From the cell containing the given text, extract its center point as (X, Y) coordinate. 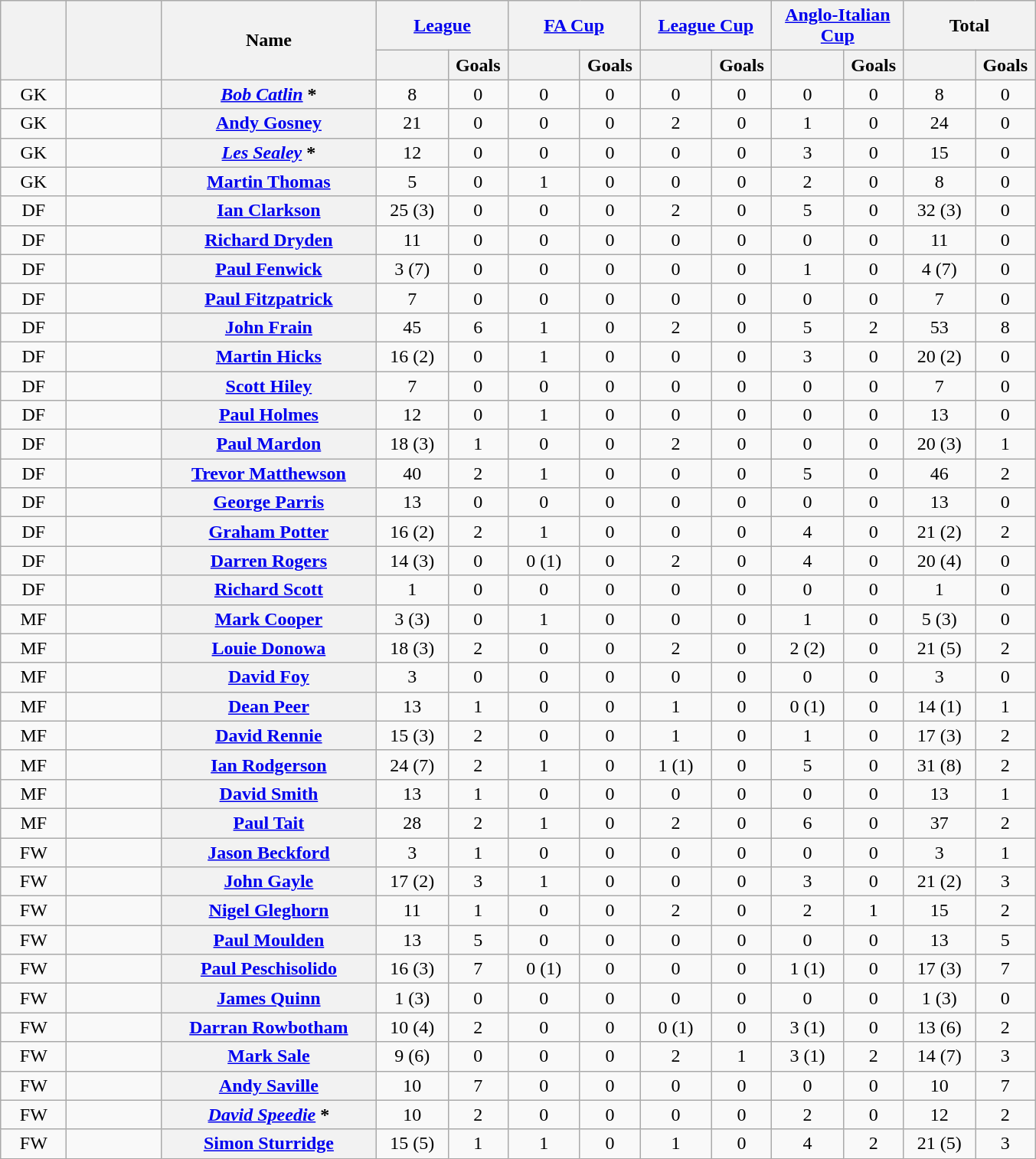
Total (969, 26)
15 (5) (412, 1144)
13 (6) (940, 1027)
David Foy (268, 677)
Martin Hicks (268, 356)
Darran Rowbotham (268, 1027)
Mark Sale (268, 1056)
Paul Moulden (268, 940)
15 (3) (412, 735)
28 (412, 823)
24 (940, 123)
League (442, 26)
20 (2) (940, 356)
Paul Peschisolido (268, 969)
Simon Sturridge (268, 1144)
4 (7) (940, 269)
25 (3) (412, 211)
John Frain (268, 327)
14 (1) (940, 706)
24 (7) (412, 764)
Andy Gosney (268, 123)
James Quinn (268, 998)
Paul Fitzpatrick (268, 298)
3 (3) (412, 619)
David Smith (268, 794)
Ian Rodgerson (268, 764)
FA Cup (574, 26)
45 (412, 327)
Paul Mardon (268, 444)
Nigel Gleghorn (268, 911)
David Rennie (268, 735)
31 (8) (940, 764)
20 (4) (940, 561)
Ian Clarkson (268, 211)
14 (7) (940, 1056)
Paul Fenwick (268, 269)
2 (2) (808, 648)
10 (4) (412, 1027)
20 (3) (940, 444)
Louie Donowa (268, 648)
17 (2) (412, 882)
Dean Peer (268, 706)
Andy Saville (268, 1085)
32 (3) (940, 211)
Paul Holmes (268, 415)
46 (940, 473)
Richard Scott (268, 590)
Graham Potter (268, 532)
Mark Cooper (268, 619)
Bob Catlin * (268, 94)
David Speedie * (268, 1115)
40 (412, 473)
3 (7) (412, 269)
16 (3) (412, 969)
37 (940, 823)
9 (6) (412, 1056)
Jason Beckford (268, 853)
Martin Thomas (268, 182)
5 (3) (940, 619)
Les Sealey * (268, 152)
George Parris (268, 503)
Richard Dryden (268, 240)
Paul Tait (268, 823)
John Gayle (268, 882)
Name (268, 40)
Anglo-Italian Cup (838, 26)
53 (940, 327)
14 (3) (412, 561)
Trevor Matthewson (268, 473)
League Cup (706, 26)
Scott Hiley (268, 385)
Darren Rogers (268, 561)
21 (412, 123)
